Capture the cell that displays the provided text and extract its [x, y] central coordinate. 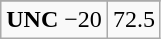
72.5 [134, 20]
UNC −20 [54, 20]
